Detect which cell encompasses the target text, then output its [x, y] center coordinate. 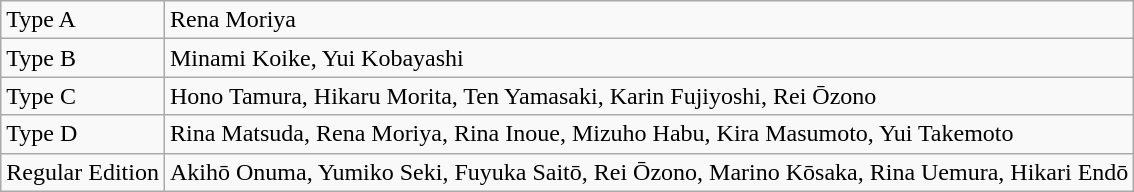
Akihō Onuma, Yumiko Seki, Fuyuka Saitō, Rei Ōzono, Marino Kōsaka, Rina Uemura, Hikari Endō [648, 172]
Rina Matsuda, Rena Moriya, Rina Inoue, Mizuho Habu, Kira Masumoto, Yui Takemoto [648, 134]
Type C [83, 96]
Rena Moriya [648, 20]
Type D [83, 134]
Type A [83, 20]
Regular Edition [83, 172]
Hono Tamura, Hikaru Morita, Ten Yamasaki, Karin Fujiyoshi, Rei Ōzono [648, 96]
Type B [83, 58]
Minami Koike, Yui Kobayashi [648, 58]
